Detect which cell encompasses the target text, then output its [x, y] center coordinate. 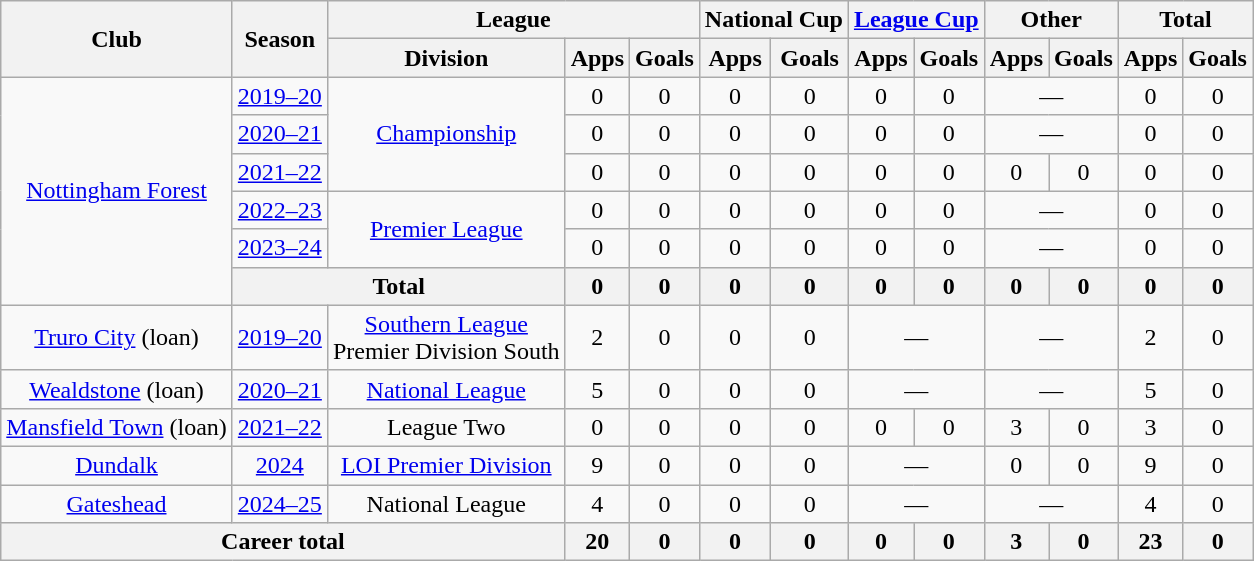
Dundalk [117, 465]
Premier League [446, 229]
Mansfield Town (loan) [117, 427]
LOI Premier Division [446, 465]
Southern LeaguePremier Division South [446, 338]
2023–24 [280, 248]
2024–25 [280, 503]
23 [1150, 542]
Championship [446, 134]
League Two [446, 427]
Nottingham Forest [117, 191]
Division [446, 58]
Wealdstone (loan) [117, 389]
Season [280, 39]
Gateshead [117, 503]
League [513, 20]
League Cup [916, 20]
National Cup [774, 20]
Career total [283, 542]
Truro City (loan) [117, 338]
20 [597, 542]
2024 [280, 465]
Other [1051, 20]
Club [117, 39]
2022–23 [280, 210]
